Return the [X, Y] coordinate for the center point of the cell that contains the specified text.  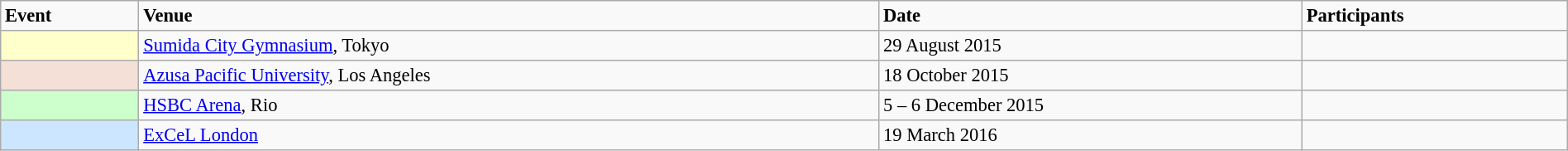
HSBC Arena, Rio [509, 105]
ExCeL London [509, 135]
Azusa Pacific University, Los Angeles [509, 75]
Event [69, 16]
19 March 2016 [1091, 135]
18 October 2015 [1091, 75]
Venue [509, 16]
29 August 2015 [1091, 46]
Participants [1434, 16]
5 – 6 December 2015 [1091, 105]
Date [1091, 16]
Sumida City Gymnasium, Tokyo [509, 46]
